From the cell containing the given text, extract its center point as [X, Y] coordinate. 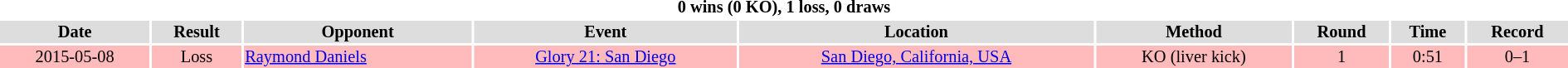
KO (liver kick) [1194, 56]
Method [1194, 32]
Event [606, 32]
Loss [196, 56]
2015-05-08 [75, 56]
Raymond Daniels [358, 56]
0:51 [1428, 56]
Round [1342, 32]
Date [75, 32]
San Diego, California, USA [916, 56]
Record [1517, 32]
Time [1428, 32]
Glory 21: San Diego [606, 56]
0–1 [1517, 56]
1 [1342, 56]
Result [196, 32]
Location [916, 32]
Opponent [358, 32]
